Output the (X, Y) coordinate of the center of the cell containing the given text.  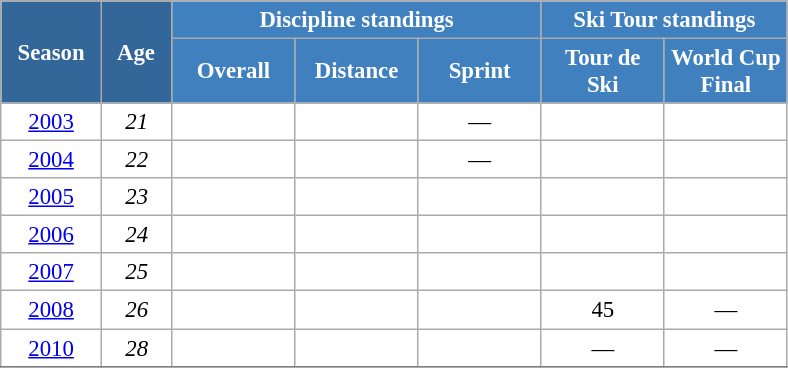
Overall (234, 72)
2010 (52, 348)
2008 (52, 310)
26 (136, 310)
Age (136, 52)
2006 (52, 235)
45 (602, 310)
World CupFinal (726, 72)
2005 (52, 197)
Tour deSki (602, 72)
Distance (356, 72)
25 (136, 273)
21 (136, 122)
28 (136, 348)
2004 (52, 160)
Discipline standings (356, 20)
2003 (52, 122)
Ski Tour standings (664, 20)
2007 (52, 273)
Sprint (480, 72)
Season (52, 52)
23 (136, 197)
24 (136, 235)
22 (136, 160)
